Search for the cell housing the specified text and yield its [X, Y] center coordinate. 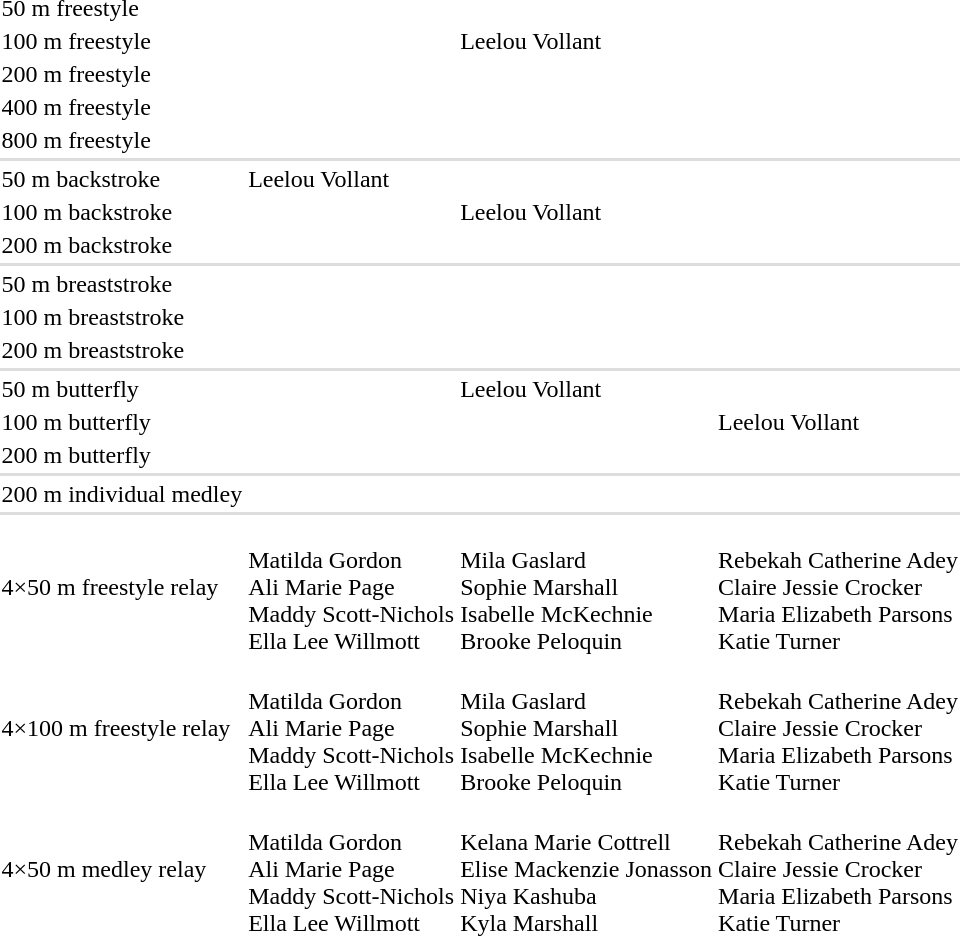
200 m freestyle [122, 74]
50 m backstroke [122, 179]
50 m butterfly [122, 389]
200 m breaststroke [122, 350]
100 m backstroke [122, 212]
100 m breaststroke [122, 317]
100 m butterfly [122, 422]
200 m backstroke [122, 245]
4×100 m freestyle relay [122, 728]
800 m freestyle [122, 140]
200 m individual medley [122, 494]
400 m freestyle [122, 107]
4×50 m freestyle relay [122, 587]
100 m freestyle [122, 41]
50 m breaststroke [122, 284]
200 m butterfly [122, 455]
